Search for the cell housing the specified text and yield its (X, Y) center coordinate. 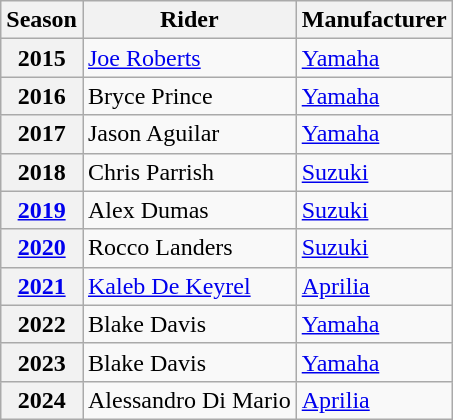
Bryce Prince (189, 96)
Manufacturer (374, 20)
2015 (42, 58)
Alex Dumas (189, 210)
2020 (42, 248)
Kaleb De Keyrel (189, 286)
Jason Aguilar (189, 134)
2022 (42, 324)
Alessandro Di Mario (189, 400)
2023 (42, 362)
Joe Roberts (189, 58)
Rider (189, 20)
Rocco Landers (189, 248)
2018 (42, 172)
2024 (42, 400)
2019 (42, 210)
Chris Parrish (189, 172)
Season (42, 20)
2021 (42, 286)
2017 (42, 134)
2016 (42, 96)
